Scan for the cell matching the given text and deliver its [x, y] coordinate at center. 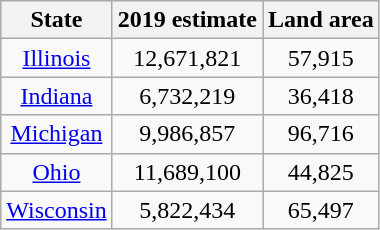
Illinois [56, 58]
Wisconsin [56, 210]
2019 estimate [187, 20]
5,822,434 [187, 210]
Indiana [56, 96]
96,716 [322, 134]
6,732,219 [187, 96]
State [56, 20]
9,986,857 [187, 134]
57,915 [322, 58]
12,671,821 [187, 58]
11,689,100 [187, 172]
65,497 [322, 210]
36,418 [322, 96]
Land area [322, 20]
Michigan [56, 134]
44,825 [322, 172]
Ohio [56, 172]
